Search for the cell housing the specified text and yield its (x, y) center coordinate. 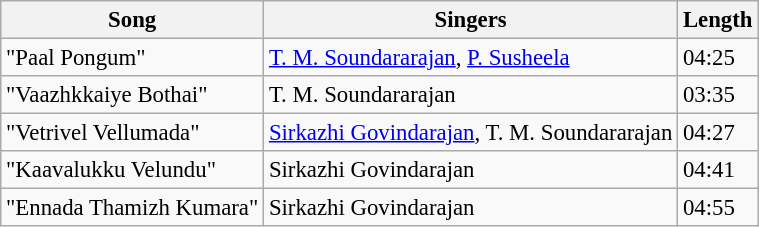
04:55 (718, 208)
Sirkazhi Govindarajan, T. M. Soundararajan (471, 133)
"Vaazhkkaiye Bothai" (132, 95)
"Kaavalukku Velundu" (132, 170)
Singers (471, 20)
T. M. Soundararajan, P. Susheela (471, 58)
04:41 (718, 170)
04:25 (718, 58)
Length (718, 20)
"Ennada Thamizh Kumara" (132, 208)
"Paal Pongum" (132, 58)
"Vetrivel Vellumada" (132, 133)
04:27 (718, 133)
T. M. Soundararajan (471, 95)
03:35 (718, 95)
Song (132, 20)
